Find where the given text appears and provide that cell's center as (x, y) coordinate. 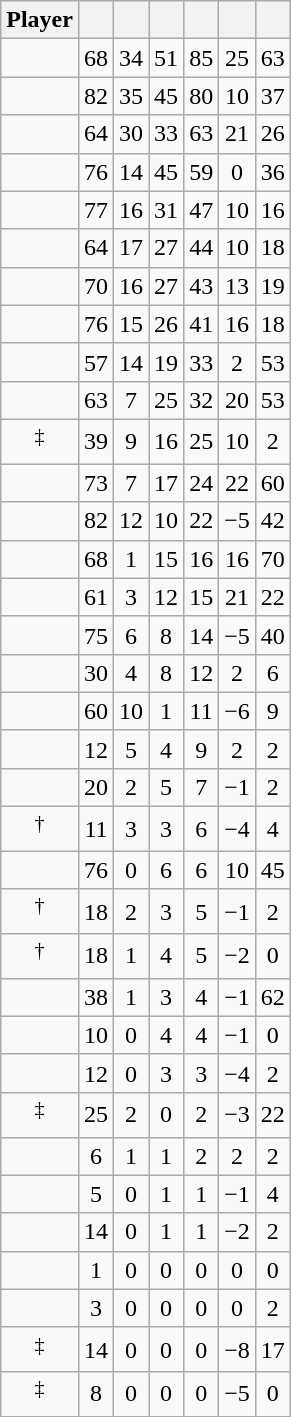
13 (238, 286)
−6 (238, 711)
44 (202, 248)
73 (96, 483)
85 (202, 58)
57 (96, 362)
34 (132, 58)
35 (132, 96)
51 (166, 58)
−8 (238, 1350)
41 (202, 324)
59 (202, 172)
Player (40, 20)
32 (202, 400)
43 (202, 286)
42 (272, 521)
38 (96, 997)
37 (272, 96)
61 (96, 597)
24 (202, 483)
62 (272, 997)
47 (202, 210)
−3 (238, 1114)
40 (272, 635)
75 (96, 635)
80 (202, 96)
36 (272, 172)
77 (96, 210)
39 (96, 442)
31 (166, 210)
